Detect which cell encompasses the target text, then output its [X, Y] center coordinate. 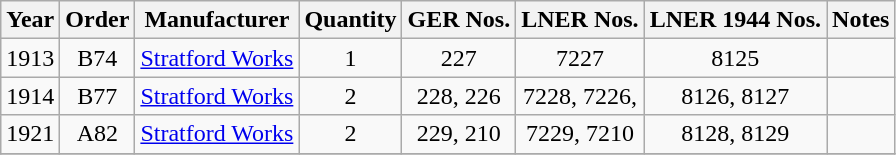
8126, 8127 [735, 96]
Order [98, 20]
A82 [98, 134]
B74 [98, 58]
Manufacturer [217, 20]
228, 226 [459, 96]
1913 [30, 58]
1914 [30, 96]
1921 [30, 134]
LNER Nos. [580, 20]
8128, 8129 [735, 134]
LNER 1944 Nos. [735, 20]
Notes [861, 20]
Year [30, 20]
GER Nos. [459, 20]
B77 [98, 96]
227 [459, 58]
Quantity [350, 20]
8125 [735, 58]
229, 210 [459, 134]
7227 [580, 58]
1 [350, 58]
7229, 7210 [580, 134]
7228, 7226, [580, 96]
